From the cell containing the given text, extract its center point as [x, y] coordinate. 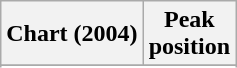
Chart (2004) [72, 34]
Peak position [189, 34]
